Detect which cell encompasses the target text, then output its (X, Y) center coordinate. 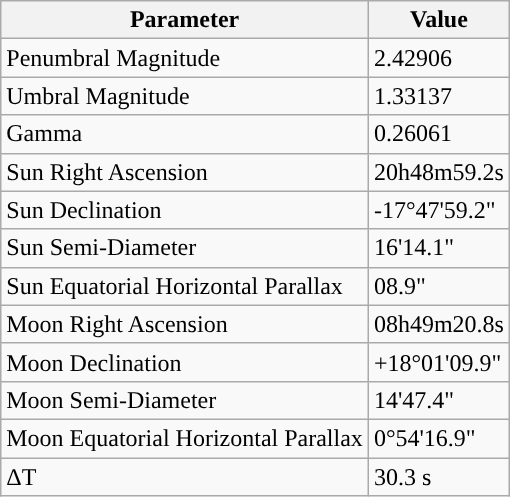
Sun Equatorial Horizontal Parallax (185, 286)
-17°47'59.2" (438, 210)
Sun Declination (185, 210)
ΔT (185, 477)
Parameter (185, 20)
Moon Declination (185, 362)
16'14.1" (438, 248)
30.3 s (438, 477)
Penumbral Magnitude (185, 58)
2.42906 (438, 58)
1.33137 (438, 96)
Gamma (185, 134)
0.26061 (438, 134)
+18°01'09.9" (438, 362)
0°54'16.9" (438, 438)
Moon Semi-Diameter (185, 400)
20h48m59.2s (438, 172)
Umbral Magnitude (185, 96)
Sun Right Ascension (185, 172)
Moon Equatorial Horizontal Parallax (185, 438)
Moon Right Ascension (185, 324)
Value (438, 20)
Sun Semi-Diameter (185, 248)
14'47.4" (438, 400)
08.9" (438, 286)
08h49m20.8s (438, 324)
